Return the (X, Y) coordinate for the center point of the cell that contains the specified text.  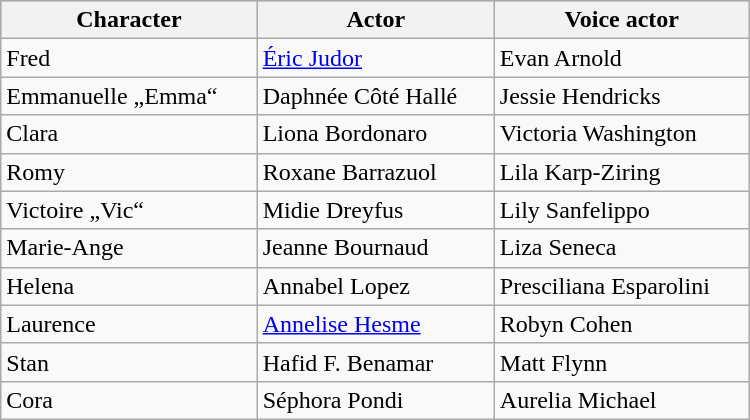
Robyn Cohen (622, 324)
Matt Flynn (622, 362)
Laurence (129, 324)
Cora (129, 400)
Annabel Lopez (376, 286)
Evan Arnold (622, 58)
Lily Sanfelippo (622, 210)
Jeanne Bournaud (376, 248)
Liza Seneca (622, 248)
Character (129, 20)
Daphnée Côté Hallé (376, 96)
Liona Bordonaro (376, 134)
Voice actor (622, 20)
Helena (129, 286)
Fred (129, 58)
Clara (129, 134)
Marie-Ange (129, 248)
Romy (129, 172)
Séphora Pondi (376, 400)
Actor (376, 20)
Stan (129, 362)
Annelise Hesme (376, 324)
Emmanuelle „Emma“ (129, 96)
Roxane Barrazuol (376, 172)
Aurelia Michael (622, 400)
Midie Dreyfus (376, 210)
Éric Judor (376, 58)
Presciliana Esparolini (622, 286)
Victoire „Vic“ (129, 210)
Lila Karp-Ziring (622, 172)
Victoria Washington (622, 134)
Jessie Hendricks (622, 96)
Hafid F. Benamar (376, 362)
